Output the [x, y] coordinate of the center of the cell containing the given text.  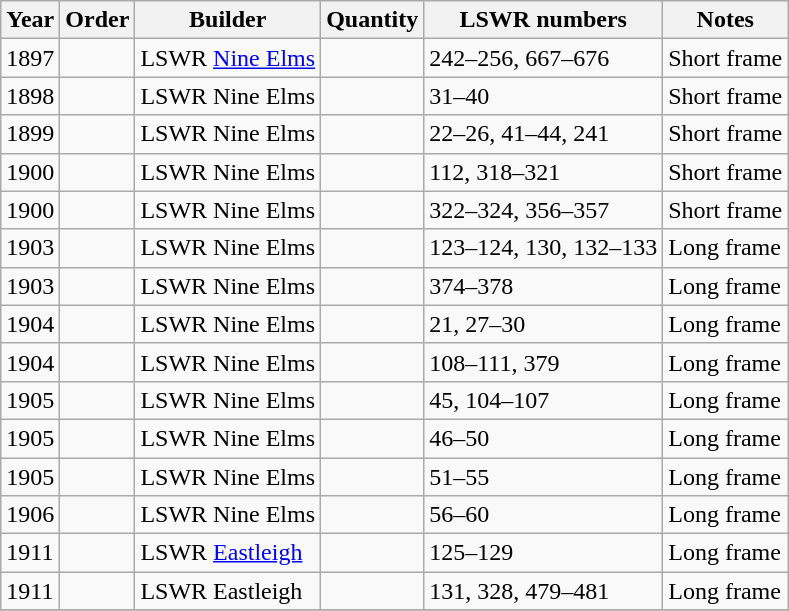
1898 [30, 96]
1897 [30, 58]
56–60 [544, 515]
125–129 [544, 553]
123–124, 130, 132–133 [544, 248]
51–55 [544, 477]
322–324, 356–357 [544, 210]
45, 104–107 [544, 400]
21, 27–30 [544, 324]
Builder [228, 20]
22–26, 41–44, 241 [544, 134]
Quantity [372, 20]
242–256, 667–676 [544, 58]
31–40 [544, 96]
1899 [30, 134]
Order [98, 20]
Notes [726, 20]
1906 [30, 515]
46–50 [544, 438]
374–378 [544, 286]
Year [30, 20]
LSWR numbers [544, 20]
112, 318–321 [544, 172]
108–111, 379 [544, 362]
131, 328, 479–481 [544, 591]
